Search for the cell housing the specified text and yield its (x, y) center coordinate. 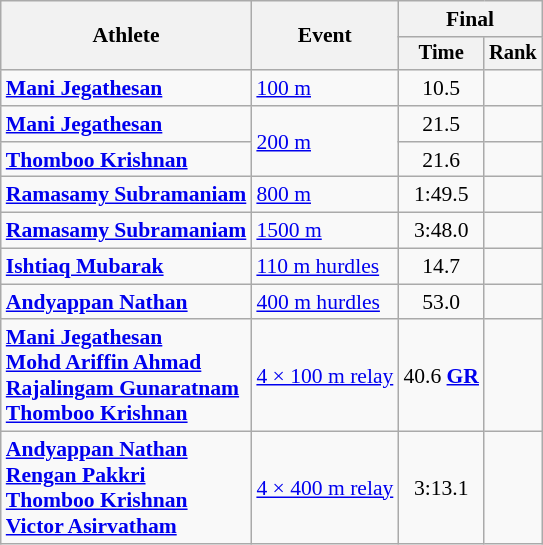
Final (470, 19)
4 × 400 m relay (324, 488)
Ishtiaq Mubarak (126, 267)
Athlete (126, 36)
1:49.5 (441, 195)
3:48.0 (441, 231)
200 m (324, 142)
Mani JegathesanMohd Ariffin AhmadRajalingam GunaratnamThomboo Krishnan (126, 376)
53.0 (441, 302)
Andyappan Nathan (126, 302)
Event (324, 36)
Rank (513, 54)
Andyappan NathanRengan PakkriThomboo KrishnanVictor Asirvatham (126, 488)
4 × 100 m relay (324, 376)
3:13.1 (441, 488)
10.5 (441, 88)
800 m (324, 195)
Thomboo Krishnan (126, 160)
21.5 (441, 124)
Time (441, 54)
14.7 (441, 267)
400 m hurdles (324, 302)
1500 m (324, 231)
100 m (324, 88)
110 m hurdles (324, 267)
40.6 GR (441, 376)
21.6 (441, 160)
